Identify which cell holds the provided text, then report its [x, y] central coordinate. 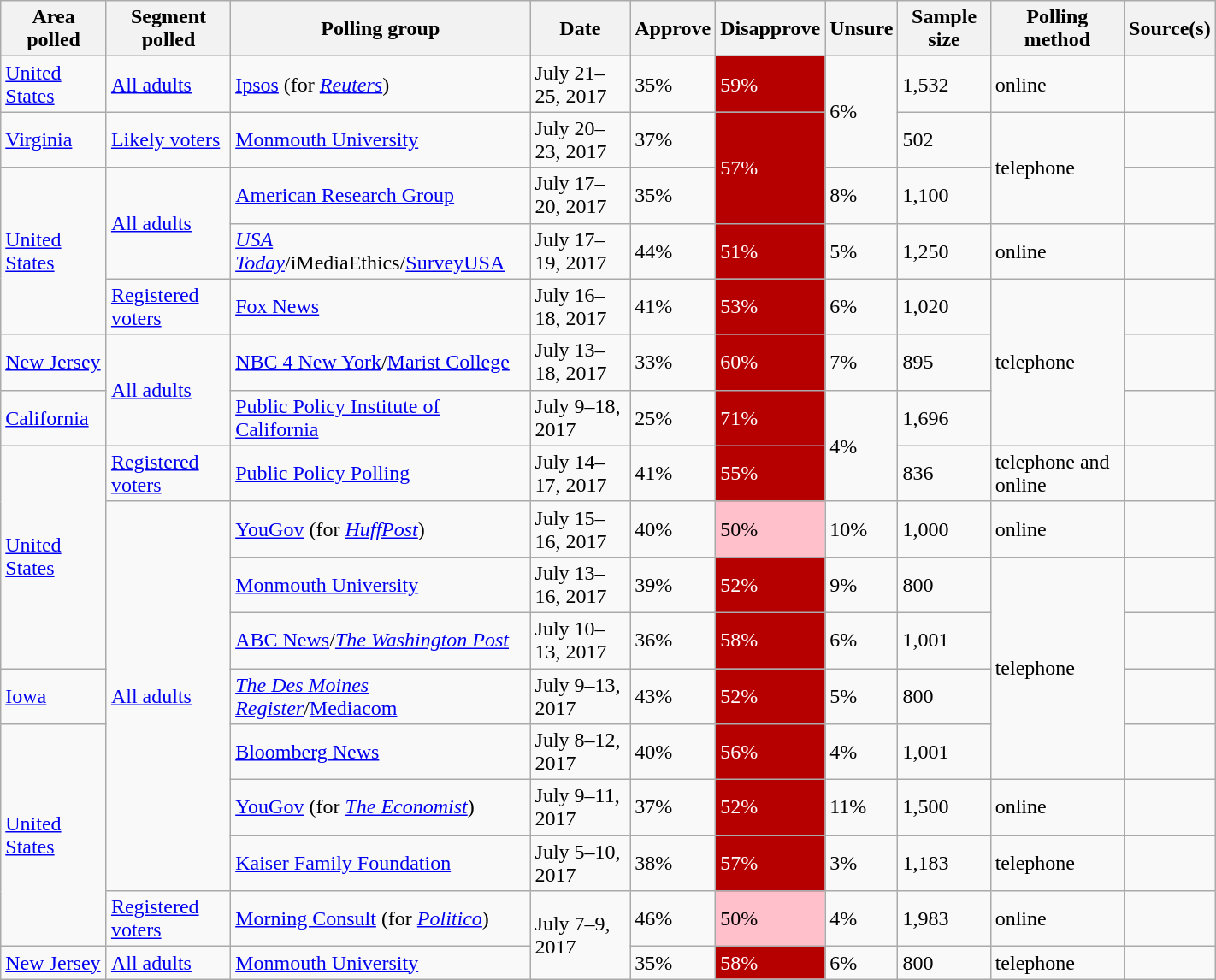
71% [770, 417]
11% [862, 807]
Public Policy Polling [381, 474]
YouGov (for HuffPost) [381, 528]
55% [770, 474]
Iowa [54, 696]
51% [770, 251]
July 5–10, 2017 [580, 864]
July 14–17, 2017 [580, 474]
USA Today/iMediaEthics/SurveyUSA [381, 251]
895 [944, 363]
36% [673, 640]
July 15–16, 2017 [580, 528]
American Research Group [381, 195]
July 13–18, 2017 [580, 363]
July 7–9, 2017 [580, 936]
9% [862, 585]
Area polled [54, 29]
38% [673, 864]
8% [862, 195]
Source(s) [1170, 29]
Likely voters [168, 140]
59% [770, 84]
7% [862, 363]
39% [673, 585]
1,183 [944, 864]
The Des Moines Register/Mediacom [381, 696]
NBC 4 New York/Marist College [381, 363]
502 [944, 140]
Disapprove [770, 29]
60% [770, 363]
1,500 [944, 807]
1,532 [944, 84]
July 13–16, 2017 [580, 585]
Morning Consult (for Politico) [381, 918]
836 [944, 474]
Kaiser Family Foundation [381, 864]
Unsure [862, 29]
YouGov (for The Economist) [381, 807]
Segment polled [168, 29]
1,983 [944, 918]
53% [770, 306]
Ipsos (for Reuters) [381, 84]
1,696 [944, 417]
Public Policy Institute of California [381, 417]
Date [580, 29]
telephone and online [1057, 474]
July 10–13, 2017 [580, 640]
July 9–11, 2017 [580, 807]
July 8–12, 2017 [580, 753]
43% [673, 696]
California [54, 417]
July 17–19, 2017 [580, 251]
Polling group [381, 29]
46% [673, 918]
Approve [673, 29]
Fox News [381, 306]
1,020 [944, 306]
25% [673, 417]
July 21–25, 2017 [580, 84]
Bloomberg News [381, 753]
Virginia [54, 140]
3% [862, 864]
1,100 [944, 195]
Sample size [944, 29]
July 9–13, 2017 [580, 696]
July 17–20, 2017 [580, 195]
1,000 [944, 528]
ABC News/The Washington Post [381, 640]
Polling method [1057, 29]
56% [770, 753]
1,250 [944, 251]
33% [673, 363]
July 16–18, 2017 [580, 306]
July 9–18, 2017 [580, 417]
44% [673, 251]
July 20–23, 2017 [580, 140]
10% [862, 528]
